Output the (X, Y) coordinate of the center of the cell containing the given text.  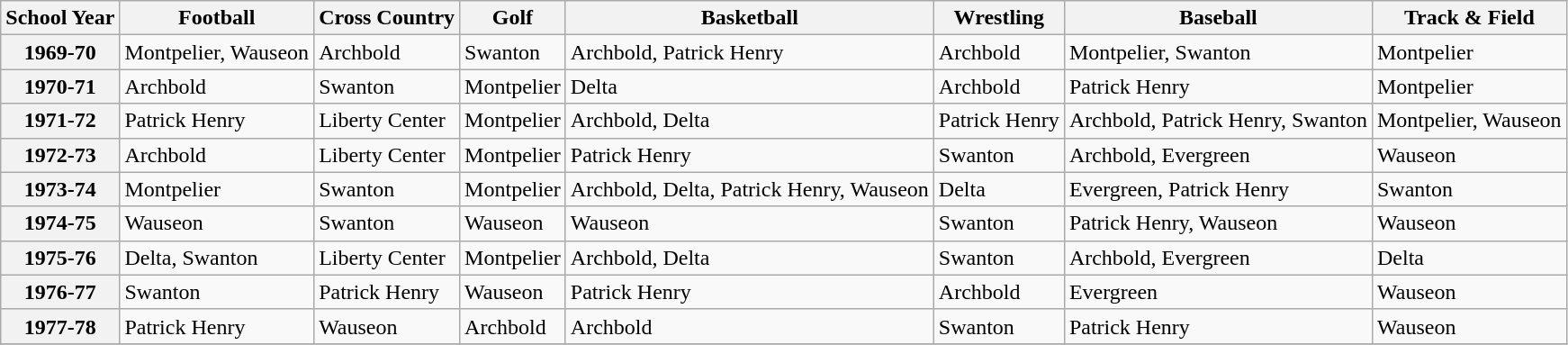
Track & Field (1469, 18)
Archbold, Patrick Henry, Swanton (1218, 121)
Delta, Swanton (217, 258)
1970-71 (60, 86)
Football (217, 18)
School Year (60, 18)
Golf (513, 18)
1974-75 (60, 223)
Montpelier, Swanton (1218, 52)
1972-73 (60, 155)
Archbold, Patrick Henry (749, 52)
1977-78 (60, 326)
Patrick Henry, Wauseon (1218, 223)
Baseball (1218, 18)
1973-74 (60, 189)
Evergreen, Patrick Henry (1218, 189)
Archbold, Delta, Patrick Henry, Wauseon (749, 189)
1969-70 (60, 52)
Evergreen (1218, 292)
Wrestling (999, 18)
1975-76 (60, 258)
Basketball (749, 18)
1976-77 (60, 292)
Cross Country (387, 18)
1971-72 (60, 121)
